Locate the cell with the specified text and output its (X, Y) center coordinate. 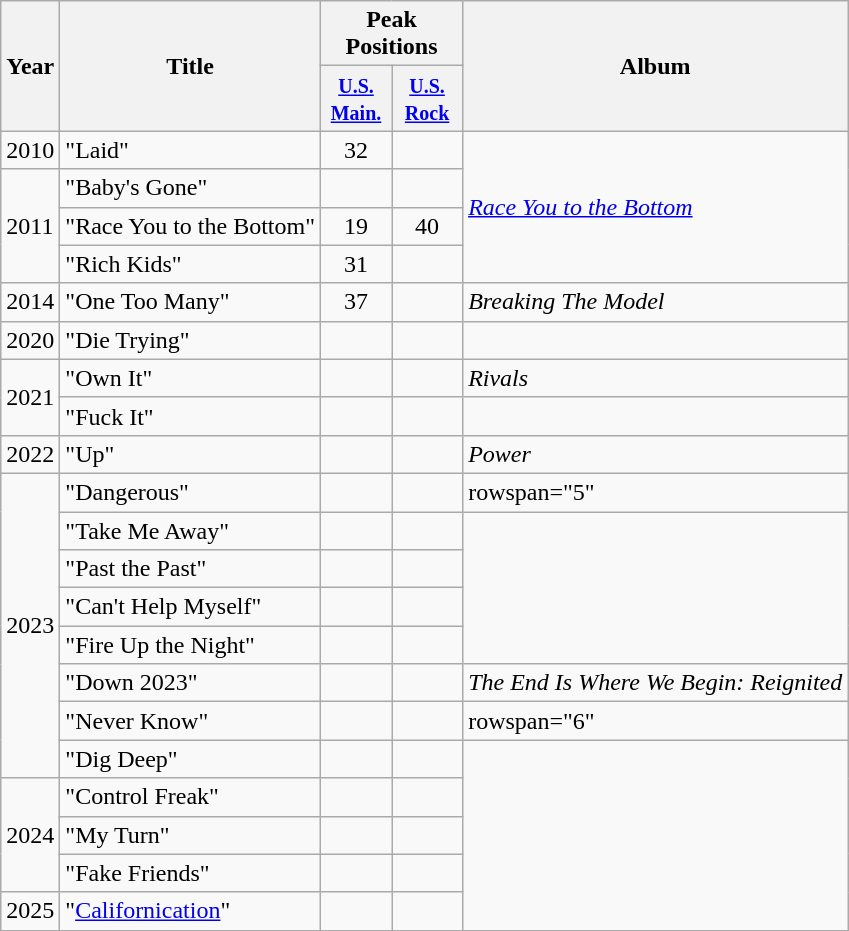
Race You to the Bottom (656, 207)
32 (356, 150)
19 (356, 226)
2010 (30, 150)
2014 (30, 302)
"Rich Kids" (190, 264)
31 (356, 264)
2025 (30, 911)
"Own It" (190, 378)
2023 (30, 625)
"Californication" (190, 911)
"Up" (190, 454)
"Down 2023" (190, 683)
Rivals (656, 378)
2022 (30, 454)
"Fake Friends" (190, 873)
The End Is Where We Begin: Reignited (656, 683)
Album (656, 66)
2024 (30, 835)
rowspan="5" (656, 492)
Title (190, 66)
"My Turn" (190, 835)
"Baby's Gone" (190, 188)
U.S. Main. (356, 98)
"Fuck It" (190, 416)
"One Too Many" (190, 302)
40 (428, 226)
"Fire Up the Night" (190, 645)
"Dig Deep" (190, 759)
rowspan="6" (656, 721)
Power (656, 454)
"Past the Past" (190, 569)
Breaking The Model (656, 302)
U.S. Rock (428, 98)
"Race You to the Bottom" (190, 226)
"Die Trying" (190, 340)
2021 (30, 397)
Peak Positions (391, 34)
"Dangerous" (190, 492)
"Can't Help Myself" (190, 607)
"Never Know" (190, 721)
2020 (30, 340)
37 (356, 302)
"Control Freak" (190, 797)
Year (30, 66)
2011 (30, 226)
"Laid" (190, 150)
"Take Me Away" (190, 531)
